Detect which cell encompasses the target text, then output its [X, Y] center coordinate. 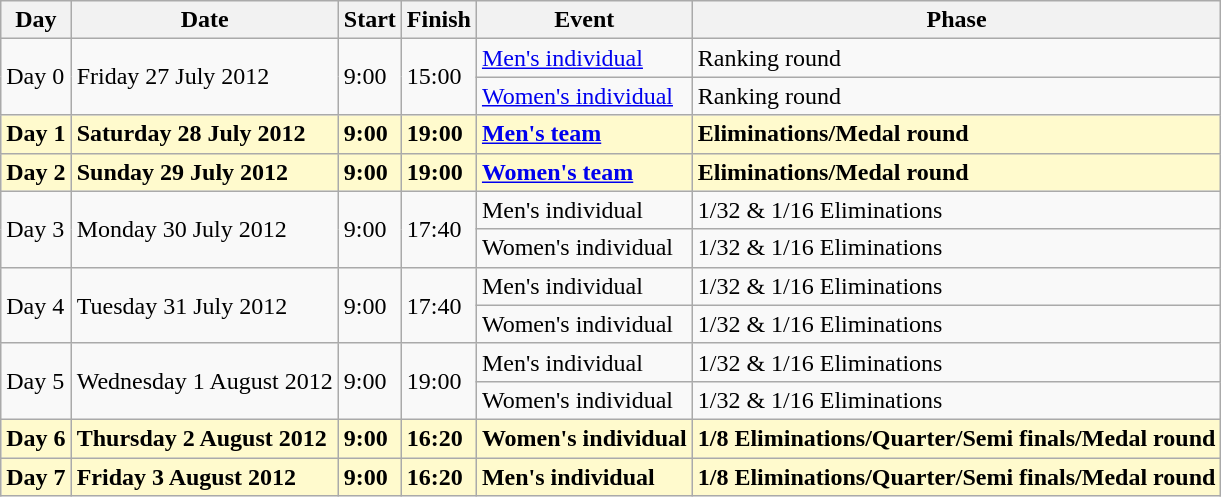
Monday 30 July 2012 [204, 229]
Finish [438, 20]
Start [370, 20]
Friday 3 August 2012 [204, 477]
Saturday 28 July 2012 [204, 134]
Sunday 29 July 2012 [204, 172]
Friday 27 July 2012 [204, 77]
Day 3 [36, 229]
Day 7 [36, 477]
Day 5 [36, 381]
Day 1 [36, 134]
Event [584, 20]
Day 2 [36, 172]
Day [36, 20]
Day 0 [36, 77]
15:00 [438, 77]
Day 6 [36, 438]
Men's team [584, 134]
Day 4 [36, 305]
Thursday 2 August 2012 [204, 438]
Phase [956, 20]
Date [204, 20]
Women's team [584, 172]
Tuesday 31 July 2012 [204, 305]
Wednesday 1 August 2012 [204, 381]
